Identify which cell holds the provided text, then report its [X, Y] central coordinate. 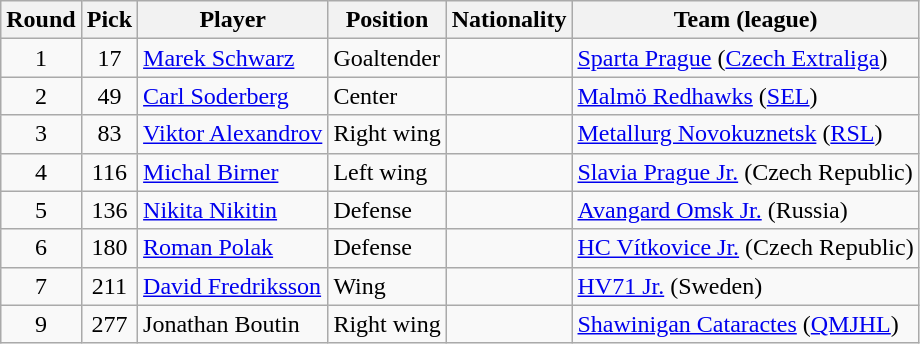
1 [41, 58]
136 [109, 210]
David Fredriksson [233, 286]
3 [41, 134]
Left wing [387, 172]
Nikita Nikitin [233, 210]
Sparta Prague (Czech Extraliga) [746, 58]
Player [233, 20]
9 [41, 324]
Center [387, 96]
4 [41, 172]
Marek Schwarz [233, 58]
Michal Birner [233, 172]
Round [41, 20]
Shawinigan Cataractes (QMJHL) [746, 324]
Metallurg Novokuznetsk (RSL) [746, 134]
Jonathan Boutin [233, 324]
Pick [109, 20]
2 [41, 96]
Carl Soderberg [233, 96]
Wing [387, 286]
HV71 Jr. (Sweden) [746, 286]
Goaltender [387, 58]
7 [41, 286]
Avangard Omsk Jr. (Russia) [746, 210]
HC Vítkovice Jr. (Czech Republic) [746, 248]
Viktor Alexandrov [233, 134]
277 [109, 324]
6 [41, 248]
211 [109, 286]
49 [109, 96]
116 [109, 172]
Team (league) [746, 20]
Slavia Prague Jr. (Czech Republic) [746, 172]
Position [387, 20]
Roman Polak [233, 248]
5 [41, 210]
Malmö Redhawks (SEL) [746, 96]
83 [109, 134]
17 [109, 58]
180 [109, 248]
Nationality [509, 20]
